Determine the (x, y) coordinate at the center of the cell enclosing the given text.  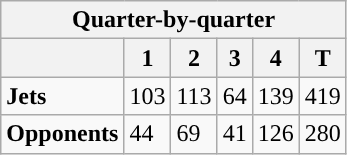
3 (234, 58)
64 (234, 96)
41 (234, 134)
1 (148, 58)
419 (322, 96)
139 (276, 96)
4 (276, 58)
44 (148, 134)
103 (148, 96)
280 (322, 134)
Opponents (62, 134)
126 (276, 134)
113 (194, 96)
69 (194, 134)
Jets (62, 96)
2 (194, 58)
Quarter-by-quarter (174, 20)
T (322, 58)
